Locate the cell with the specified text and output its (X, Y) center coordinate. 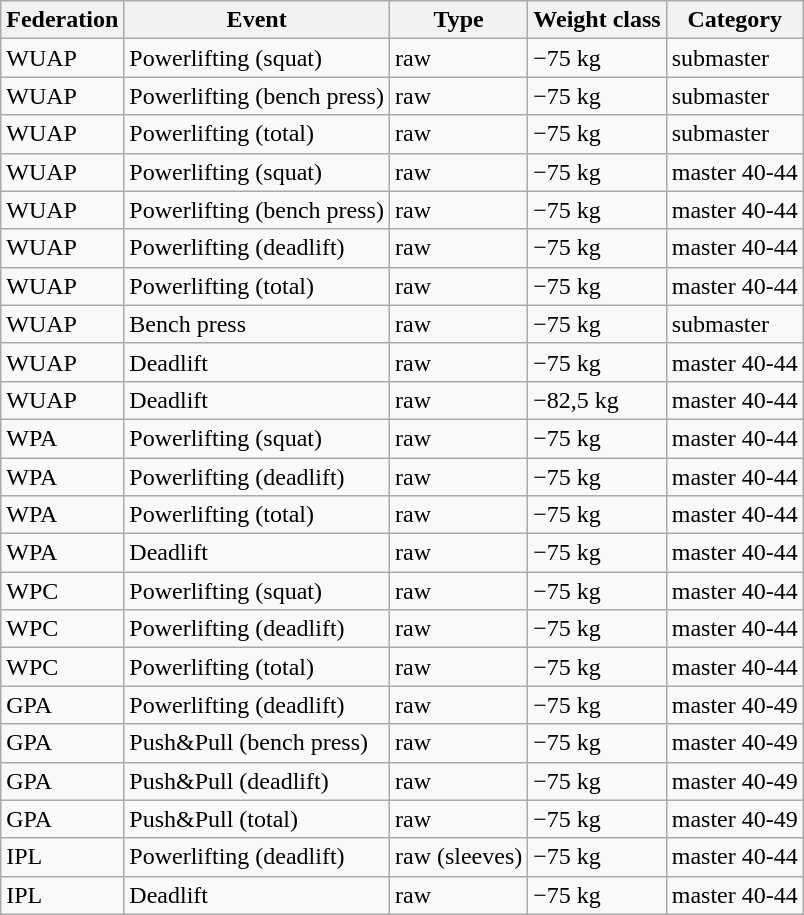
Push&Pull (bench press) (257, 743)
Bench press (257, 324)
Category (734, 20)
raw (sleeves) (458, 857)
Federation (62, 20)
Push&Pull (deadlift) (257, 781)
Type (458, 20)
Push&Pull (total) (257, 819)
Weight class (597, 20)
−82,5 kg (597, 400)
Event (257, 20)
